Identify which cell holds the provided text, then report its (x, y) central coordinate. 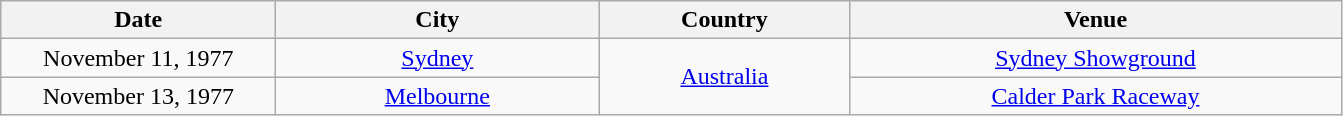
Country (724, 20)
Australia (724, 77)
Calder Park Raceway (1096, 96)
November 13, 1977 (138, 96)
Sydney Showground (1096, 58)
Sydney (438, 58)
November 11, 1977 (138, 58)
City (438, 20)
Venue (1096, 20)
Date (138, 20)
Melbourne (438, 96)
